Scan for the cell matching the given text and deliver its [x, y] coordinate at center. 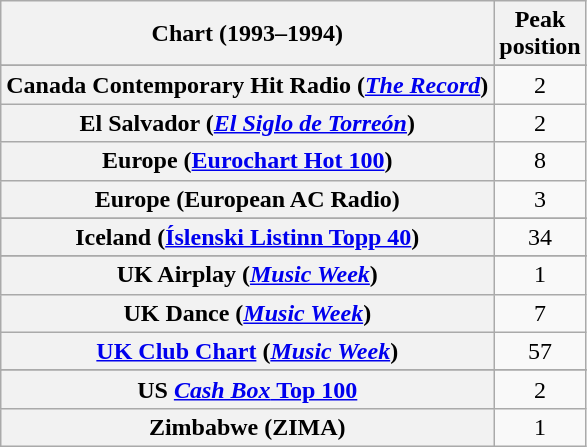
Europe (Eurochart Hot 100) [248, 161]
Chart (1993–1994) [248, 34]
7 [540, 313]
El Salvador (El Siglo de Torreón) [248, 123]
US Cash Box Top 100 [248, 389]
34 [540, 237]
UK Dance (Music Week) [248, 313]
Peakposition [540, 34]
Canada Contemporary Hit Radio (The Record) [248, 85]
UK Airplay (Music Week) [248, 275]
3 [540, 199]
57 [540, 351]
UK Club Chart (Music Week) [248, 351]
Europe (European AC Radio) [248, 199]
8 [540, 161]
Zimbabwe (ZIMA) [248, 427]
Iceland (Íslenski Listinn Topp 40) [248, 237]
